Determine the [X, Y] coordinate at the center of the cell enclosing the given text.  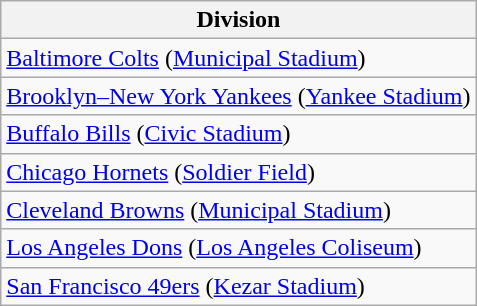
Brooklyn–New York Yankees (Yankee Stadium) [238, 96]
Cleveland Browns (Municipal Stadium) [238, 210]
Los Angeles Dons (Los Angeles Coliseum) [238, 248]
Chicago Hornets (Soldier Field) [238, 172]
Baltimore Colts (Municipal Stadium) [238, 58]
Buffalo Bills (Civic Stadium) [238, 134]
Division [238, 20]
San Francisco 49ers (Kezar Stadium) [238, 286]
